Provide the [X, Y] coordinate of the cell's center where the given text is located.  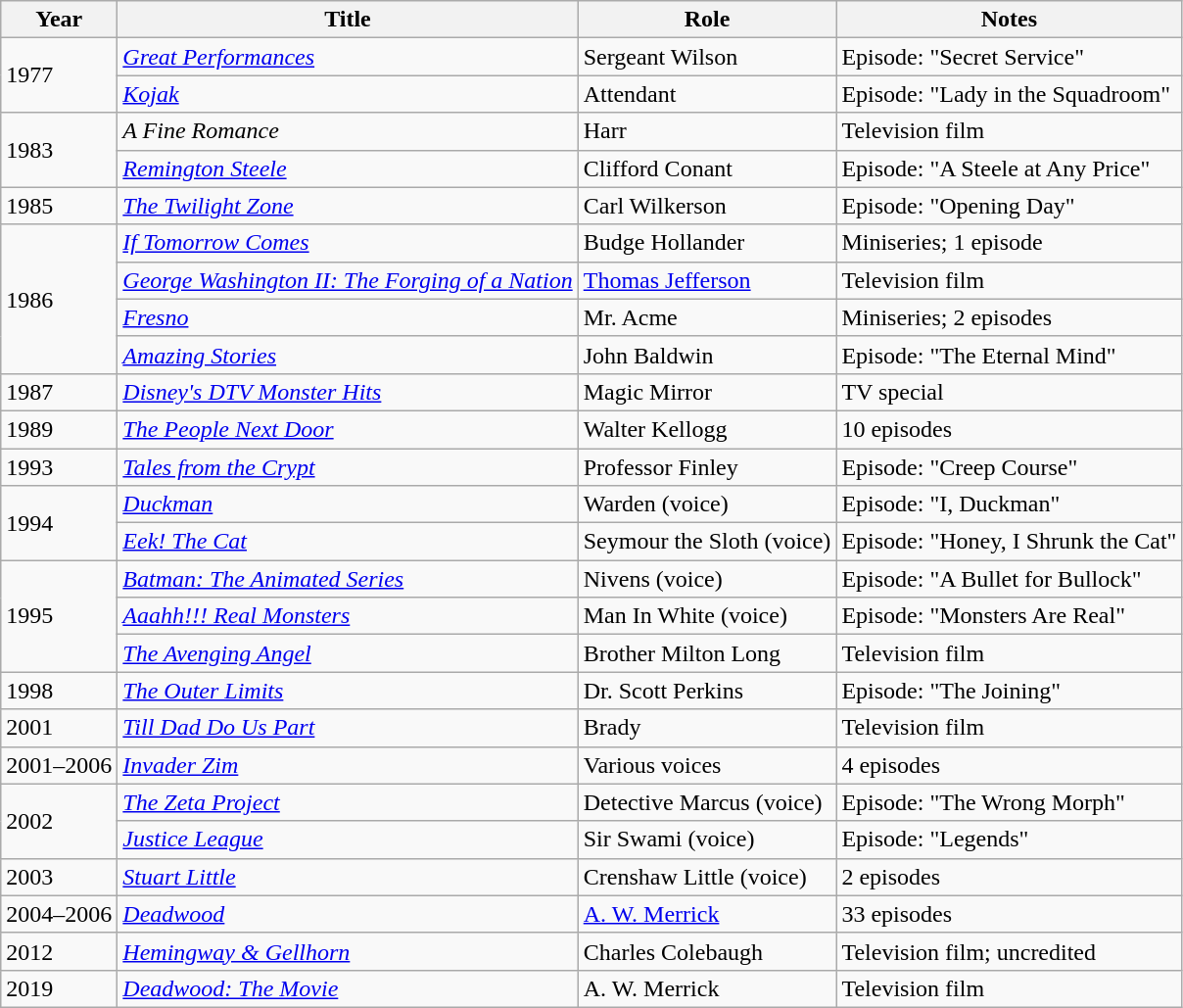
1977 [59, 75]
Kojak [348, 94]
Notes [1009, 20]
George Washington II: The Forging of a Nation [348, 280]
Clifford Conant [707, 168]
Miniseries; 1 episode [1009, 243]
Episode: "A Bullet for Bullock" [1009, 579]
Dr. Scott Perkins [707, 691]
Episode: "Monsters Are Real" [1009, 616]
Episode: "Secret Service" [1009, 57]
Professor Finley [707, 467]
Attendant [707, 94]
The Twilight Zone [348, 206]
Amazing Stories [348, 355]
2004–2006 [59, 914]
Sergeant Wilson [707, 57]
The Zeta Project [348, 802]
TV special [1009, 392]
Fresno [348, 317]
If Tomorrow Comes [348, 243]
Detective Marcus (voice) [707, 802]
Episode: "Opening Day" [1009, 206]
Charles Colebaugh [707, 951]
Deadwood [348, 914]
Various voices [707, 765]
Magic Mirror [707, 392]
Mr. Acme [707, 317]
Tales from the Crypt [348, 467]
Warden (voice) [707, 504]
2002 [59, 821]
Till Dad Do Us Part [348, 728]
Nivens (voice) [707, 579]
Episode: "I, Duckman" [1009, 504]
Deadwood: The Movie [348, 988]
1995 [59, 616]
2001–2006 [59, 765]
Invader Zim [348, 765]
Episode: "The Joining" [1009, 691]
Hemingway & Gellhorn [348, 951]
Walter Kellogg [707, 429]
Episode: "Honey, I Shrunk the Cat" [1009, 542]
Episode: "The Wrong Morph" [1009, 802]
Television film; uncredited [1009, 951]
Justice League [348, 840]
Episode: "The Eternal Mind" [1009, 355]
Sir Swami (voice) [707, 840]
Year [59, 20]
2 episodes [1009, 877]
1986 [59, 299]
A Fine Romance [348, 131]
The Avenging Angel [348, 653]
1998 [59, 691]
Duckman [348, 504]
33 episodes [1009, 914]
Crenshaw Little (voice) [707, 877]
Disney's DTV Monster Hits [348, 392]
Role [707, 20]
Episode: "Legends" [1009, 840]
2019 [59, 988]
Batman: The Animated Series [348, 579]
Harr [707, 131]
Man In White (voice) [707, 616]
Title [348, 20]
1987 [59, 392]
2003 [59, 877]
1993 [59, 467]
John Baldwin [707, 355]
Remington Steele [348, 168]
Brother Milton Long [707, 653]
Episode: "A Steele at Any Price" [1009, 168]
Stuart Little [348, 877]
Episode: "Creep Course" [1009, 467]
Episode: "Lady in the Squadroom" [1009, 94]
Great Performances [348, 57]
The Outer Limits [348, 691]
Miniseries; 2 episodes [1009, 317]
1983 [59, 150]
1994 [59, 523]
10 episodes [1009, 429]
Seymour the Sloth (voice) [707, 542]
2001 [59, 728]
Budge Hollander [707, 243]
Thomas Jefferson [707, 280]
1989 [59, 429]
1985 [59, 206]
Carl Wilkerson [707, 206]
The People Next Door [348, 429]
Brady [707, 728]
Eek! The Cat [348, 542]
Aaahh!!! Real Monsters [348, 616]
4 episodes [1009, 765]
2012 [59, 951]
